Scan for the cell matching the given text and deliver its [x, y] coordinate at center. 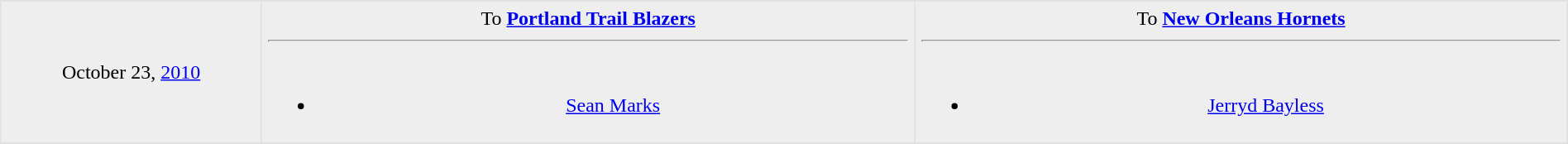
To Portland Trail Blazers Sean Marks [587, 72]
To New Orleans Hornets Jerryd Bayless [1241, 72]
October 23, 2010 [131, 72]
